Extract the [x, y] coordinate from the center of the cell holding the provided text.  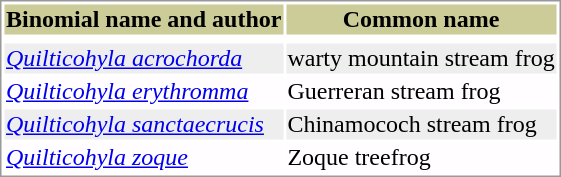
Quilticohyla acrochorda [143, 59]
Binomial name and author [143, 19]
Common name [421, 19]
Quilticohyla sanctaecrucis [143, 125]
warty mountain stream frog [421, 59]
Quilticohyla erythromma [143, 91]
Zoque treefrog [421, 157]
Chinamococh stream frog [421, 125]
Guerreran stream frog [421, 91]
Quilticohyla zoque [143, 157]
